Detect which cell encompasses the target text, then output its (x, y) center coordinate. 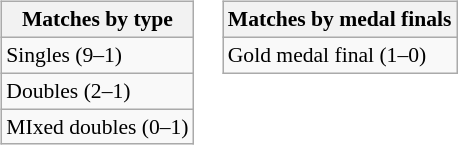
Matches by medal finals (340, 20)
Doubles (2–1) (97, 91)
Singles (9–1) (97, 55)
Gold medal final (1–0) (340, 55)
Matches by type (97, 20)
MIxed doubles (0–1) (97, 127)
